Find where the given text appears and provide that cell's center as [X, Y] coordinate. 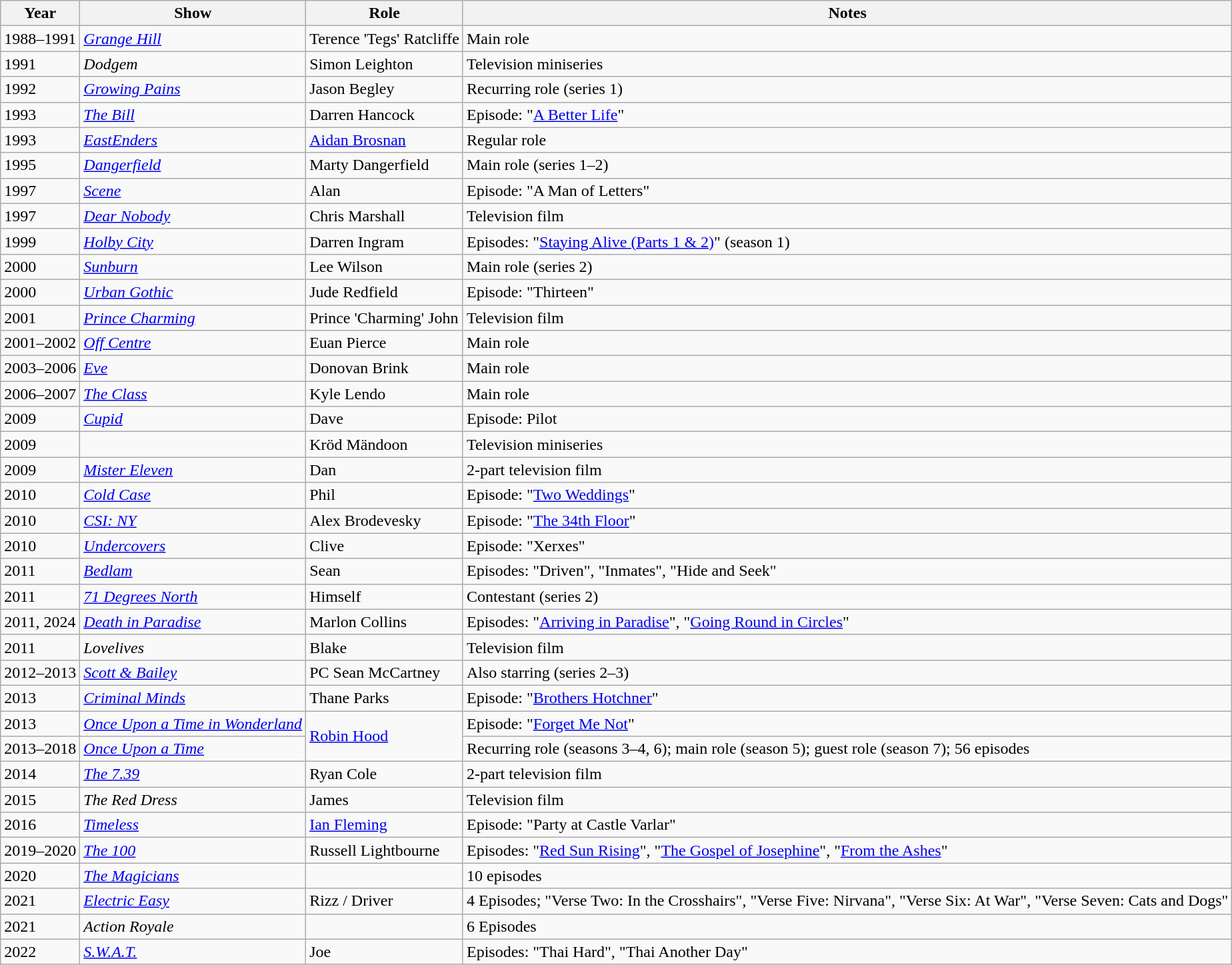
Euan Pierce [385, 343]
Darren Ingram [385, 241]
Himself [385, 596]
Show [193, 13]
Marlon Collins [385, 622]
Episodes: "Arriving in Paradise", "Going Round in Circles" [847, 622]
Episode: "A Man of Letters" [847, 191]
Dave [385, 419]
Sunburn [193, 267]
1988–1991 [40, 39]
Dan [385, 470]
Joe [385, 952]
Clive [385, 546]
Notes [847, 13]
2020 [40, 876]
Episode: Pilot [847, 419]
1999 [40, 241]
Darren Hancock [385, 115]
Main role (series 1–2) [847, 165]
Ryan Cole [385, 774]
Bedlam [193, 571]
Eve [193, 369]
Terence 'Tegs' Ratcliffe [385, 39]
2015 [40, 800]
Action Royale [193, 926]
Alan [385, 191]
Lovelives [193, 647]
10 episodes [847, 876]
Off Centre [193, 343]
Episodes: "Staying Alive (Parts 1 & 2)" (season 1) [847, 241]
Rizz / Driver [385, 901]
The Bill [193, 115]
Episode: "Brothers Hotchner" [847, 698]
Episodes: "Driven", "Inmates", "Hide and Seek" [847, 571]
1991 [40, 64]
Alex Brodevesky [385, 520]
Episode: "Xerxes" [847, 546]
Regular role [847, 140]
The Class [193, 394]
Dear Nobody [193, 216]
Episode: "Thirteen" [847, 292]
S.W.A.T. [193, 952]
Prince Charming [193, 318]
Contestant (series 2) [847, 596]
Growing Pains [193, 89]
Episodes: "Red Sun Rising", "The Gospel of Josephine", "From the Ashes" [847, 850]
Timeless [193, 825]
Once Upon a Time [193, 749]
Mister Eleven [193, 470]
2012–2013 [40, 672]
2001 [40, 318]
1992 [40, 89]
Ian Fleming [385, 825]
1995 [40, 165]
2022 [40, 952]
Blake [385, 647]
Main role (series 2) [847, 267]
Episode: "Party at Castle Varlar" [847, 825]
Aidan Brosnan [385, 140]
2003–2006 [40, 369]
Episode: "A Better Life" [847, 115]
Kröd Mändoon [385, 445]
2011, 2024 [40, 622]
Electric Easy [193, 901]
The Red Dress [193, 800]
Role [385, 13]
Episode: "Two Weddings" [847, 495]
Robin Hood [385, 736]
The 7.39 [193, 774]
Recurring role (series 1) [847, 89]
Year [40, 13]
Lee Wilson [385, 267]
Simon Leighton [385, 64]
Marty Dangerfield [385, 165]
Once Upon a Time in Wonderland [193, 723]
CSI: NY [193, 520]
2019–2020 [40, 850]
Jason Begley [385, 89]
2016 [40, 825]
Cold Case [193, 495]
Russell Lightbourne [385, 850]
6 Episodes [847, 926]
Death in Paradise [193, 622]
PC Sean McCartney [385, 672]
Cupid [193, 419]
71 Degrees North [193, 596]
Recurring role (seasons 3–4, 6); main role (season 5); guest role (season 7); 56 episodes [847, 749]
Dangerfield [193, 165]
Grange Hill [193, 39]
Prince 'Charming' John [385, 318]
Phil [385, 495]
2001–2002 [40, 343]
The 100 [193, 850]
Dodgem [193, 64]
Thane Parks [385, 698]
4 Episodes; "Verse Two: In the Crosshairs", "Verse Five: Nirvana", "Verse Six: At War", "Verse Seven: Cats and Dogs" [847, 901]
The Magicians [193, 876]
Donovan Brink [385, 369]
Also starring (series 2–3) [847, 672]
EastEnders [193, 140]
James [385, 800]
2006–2007 [40, 394]
Urban Gothic [193, 292]
2014 [40, 774]
Jude Redfield [385, 292]
Episode: "Forget Me Not" [847, 723]
Holby City [193, 241]
2013–2018 [40, 749]
Scott & Bailey [193, 672]
Undercovers [193, 546]
Episodes: "Thai Hard", "Thai Another Day" [847, 952]
Chris Marshall [385, 216]
Sean [385, 571]
Episode: "The 34th Floor" [847, 520]
Kyle Lendo [385, 394]
Criminal Minds [193, 698]
Scene [193, 191]
